Determine the (x, y) coordinate at the center of the cell enclosing the given text.  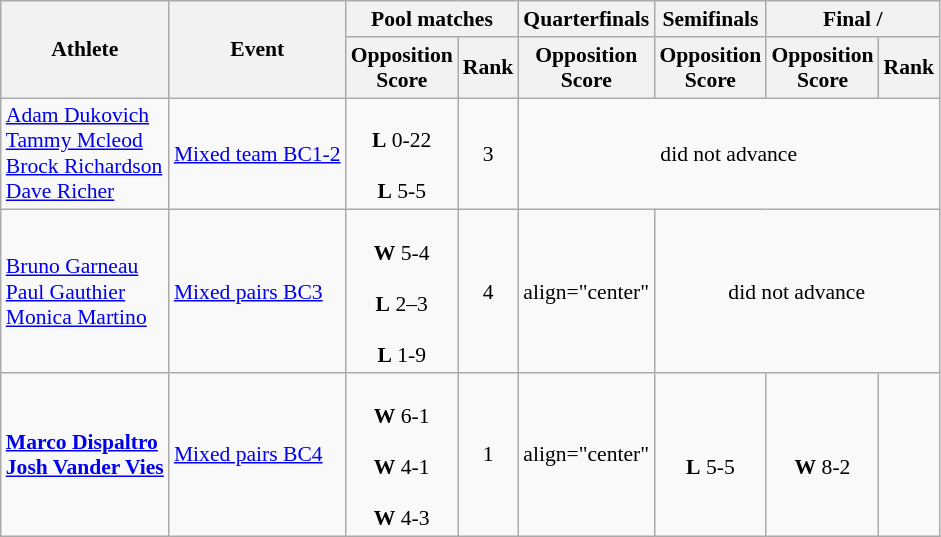
Quarterfinals (586, 19)
1 (488, 454)
W 6-1W 4-1W 4-3 (402, 454)
L 0-22L 5-5 (402, 154)
Pool matches (432, 19)
Mixed pairs BC4 (258, 454)
Mixed pairs BC3 (258, 292)
Event (258, 50)
3 (488, 154)
Marco DispaltroJosh Vander Vies (85, 454)
L 5-5 (710, 454)
4 (488, 292)
Adam DukovichTammy McleodBrock RichardsonDave Richer (85, 154)
Mixed team BC1-2 (258, 154)
Bruno GarneauPaul GauthierMonica Martino (85, 292)
W 8-2 (822, 454)
W 5-4L 2–3L 1-9 (402, 292)
Athlete (85, 50)
Final / (852, 19)
Semifinals (710, 19)
